Return the (X, Y) coordinate for the center point of the cell that contains the specified text.  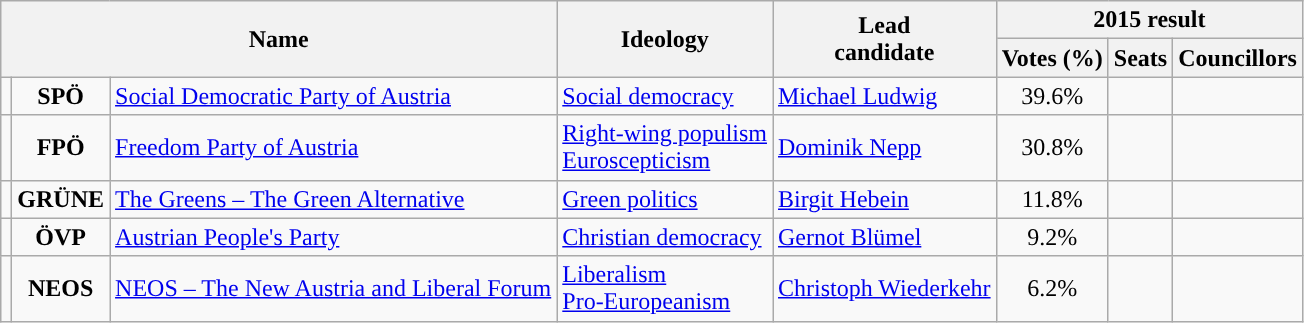
Councillors (1238, 58)
11.8% (1052, 199)
Right-wing populismEuroscepticism (665, 148)
Name (279, 39)
Social democracy (665, 96)
Gernot Blümel (884, 237)
LiberalismPro-Europeanism (665, 288)
GRÜNE (61, 199)
Freedom Party of Austria (334, 148)
NEOS (61, 288)
39.6% (1052, 96)
ÖVP (61, 237)
Ideology (665, 39)
Leadcandidate (884, 39)
Christoph Wiederkehr (884, 288)
Michael Ludwig (884, 96)
Dominik Nepp (884, 148)
Austrian People's Party (334, 237)
NEOS – The New Austria and Liberal Forum (334, 288)
The Greens – The Green Alternative (334, 199)
FPÖ (61, 148)
Seats (1140, 58)
9.2% (1052, 237)
Birgit Hebein (884, 199)
Votes (%) (1052, 58)
6.2% (1052, 288)
SPÖ (61, 96)
Christian democracy (665, 237)
2015 result (1149, 20)
Green politics (665, 199)
Social Democratic Party of Austria (334, 96)
30.8% (1052, 148)
